Return (x, y) of the center of cell containing provided text 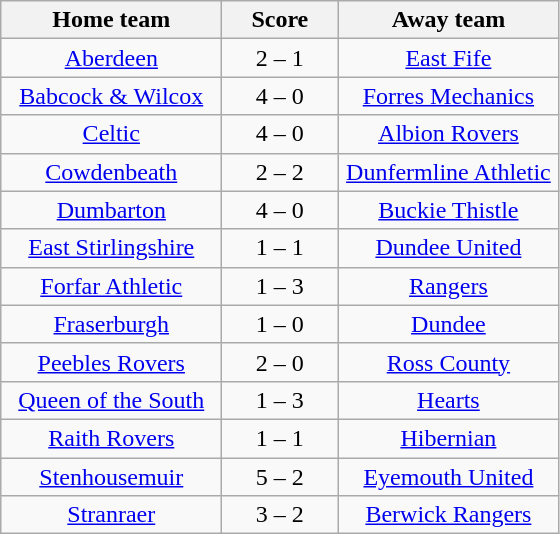
Hibernian (448, 438)
Score (280, 20)
Aberdeen (112, 58)
Dunfermline Athletic (448, 172)
Away team (448, 20)
Forfar Athletic (112, 286)
Stenhousemuir (112, 477)
Fraserburgh (112, 324)
Buckie Thistle (448, 210)
Ross County (448, 362)
Dundee (448, 324)
2 – 2 (280, 172)
Babcock & Wilcox (112, 96)
Dundee United (448, 248)
Forres Mechanics (448, 96)
Albion Rovers (448, 134)
Eyemouth United (448, 477)
1 – 0 (280, 324)
Hearts (448, 400)
Raith Rovers (112, 438)
Cowdenbeath (112, 172)
Queen of the South (112, 400)
Home team (112, 20)
2 – 1 (280, 58)
Stranraer (112, 515)
Dumbarton (112, 210)
5 – 2 (280, 477)
3 – 2 (280, 515)
Peebles Rovers (112, 362)
Berwick Rangers (448, 515)
Celtic (112, 134)
East Stirlingshire (112, 248)
2 – 0 (280, 362)
Rangers (448, 286)
East Fife (448, 58)
